Extract the [X, Y] coordinate from the center of the cell holding the provided text.  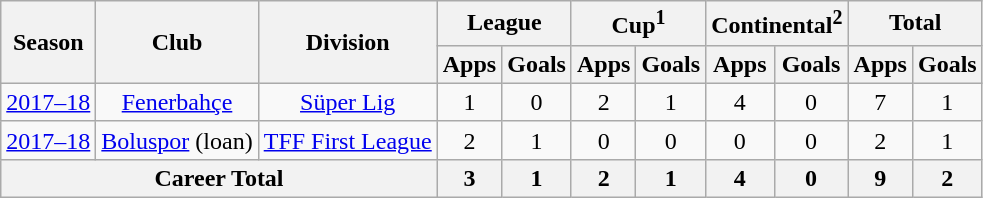
Cup1 [638, 24]
9 [880, 178]
Total [915, 24]
Continental2 [777, 24]
Division [348, 42]
Fenerbahçe [177, 102]
Club [177, 42]
Career Total [219, 178]
Süper Lig [348, 102]
3 [469, 178]
TFF First League [348, 140]
7 [880, 102]
League [504, 24]
Boluspor (loan) [177, 140]
Season [48, 42]
